Locate the cell with the specified text and output its (x, y) center coordinate. 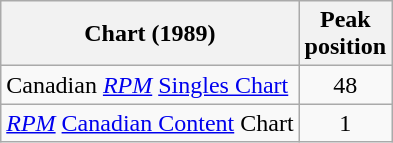
Canadian RPM Singles Chart (150, 85)
48 (345, 85)
RPM Canadian Content Chart (150, 123)
1 (345, 123)
Chart (1989) (150, 34)
Peakposition (345, 34)
